Return (X, Y) of the center of cell containing provided text 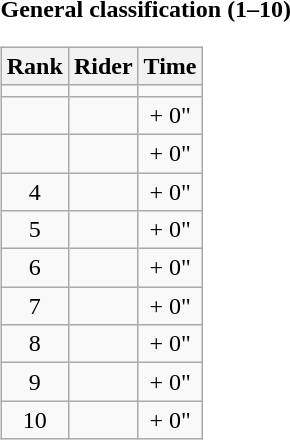
4 (34, 191)
10 (34, 420)
Rider (103, 66)
5 (34, 230)
8 (34, 344)
9 (34, 382)
6 (34, 268)
Time (170, 66)
Rank (34, 66)
7 (34, 306)
